Determine the (X, Y) coordinate at the center of the cell enclosing the given text.  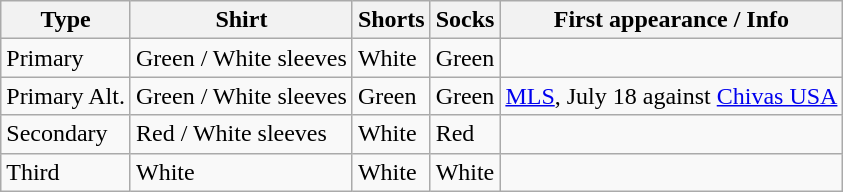
First appearance / Info (672, 20)
Red (465, 134)
Primary (66, 58)
Type (66, 20)
Secondary (66, 134)
Shorts (391, 20)
Red / White sleeves (241, 134)
Third (66, 172)
MLS, July 18 against Chivas USA (672, 96)
Shirt (241, 20)
Primary Alt. (66, 96)
Socks (465, 20)
